Provide the [X, Y] coordinate of the cell's center where the given text is located.  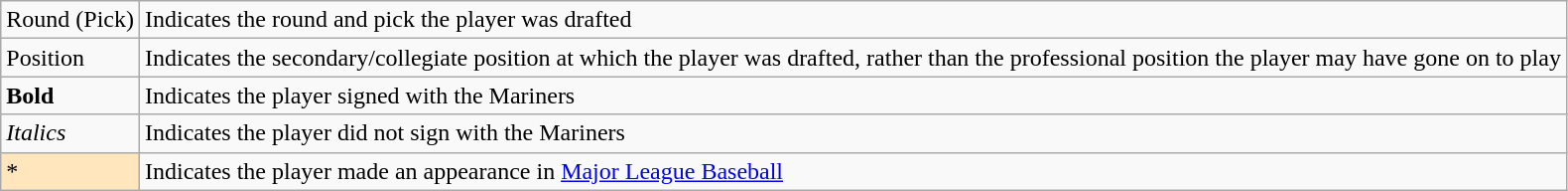
Indicates the player made an appearance in Major League Baseball [852, 171]
Indicates the player signed with the Mariners [852, 95]
Round (Pick) [70, 20]
Position [70, 58]
Indicates the round and pick the player was drafted [852, 20]
Bold [70, 95]
Indicates the player did not sign with the Mariners [852, 133]
* [70, 171]
Italics [70, 133]
